Scan for the cell matching the given text and deliver its [x, y] coordinate at center. 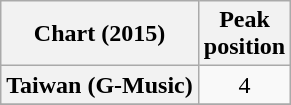
Taiwan (G-Music) [100, 85]
4 [244, 85]
Chart (2015) [100, 34]
Peakposition [244, 34]
